Extract the [x, y] coordinate from the center of the cell holding the provided text.  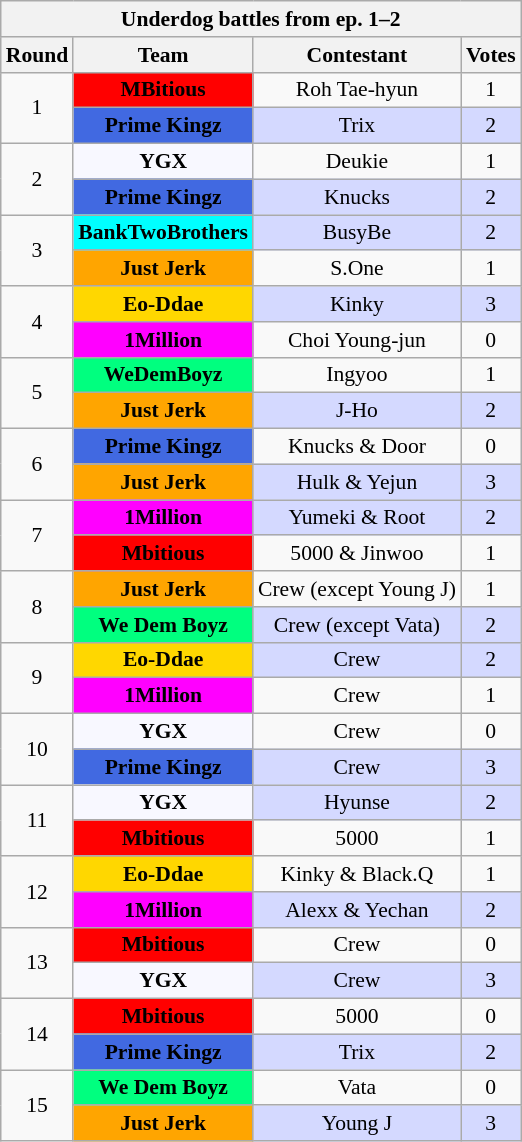
14 [38, 1034]
S.One [357, 269]
9 [38, 678]
Young J [357, 1124]
6 [38, 464]
Crew (except Young J) [357, 589]
Votes [491, 55]
4 [38, 322]
Alexx & Yechan [357, 910]
Vata [357, 1088]
Choi Young-jun [357, 340]
Knucks & Door [357, 447]
Kinky & Black.Q [357, 874]
WeDemBoyz [163, 375]
Hulk & Yejun [357, 482]
5 [38, 392]
Roh Tae-hyun [357, 90]
8 [38, 606]
Knucks [357, 197]
J-Ho [357, 411]
Deukie [357, 162]
Underdog battles from ep. 1–2 [261, 19]
Team [163, 55]
Kinky [357, 304]
15 [38, 1106]
BusyBe [357, 233]
13 [38, 962]
Round [38, 55]
10 [38, 750]
BankTwoBrothers [163, 233]
Contestant [357, 55]
11 [38, 820]
MBitious [163, 90]
Ingyoo [357, 375]
12 [38, 892]
Hyunse [357, 803]
Yumeki & Root [357, 518]
5000 & Jinwoo [357, 554]
Crew (except Vata) [357, 625]
7 [38, 536]
